Find where the given text appears and provide that cell's center as (x, y) coordinate. 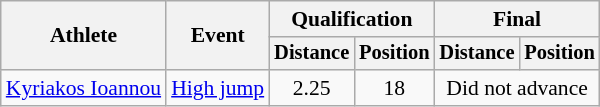
Event (218, 36)
Athlete (84, 36)
Did not advance (516, 88)
18 (394, 88)
2.25 (312, 88)
High jump (218, 88)
Qualification (352, 19)
Kyriakos Ioannou (84, 88)
Final (516, 19)
